Detect which cell encompasses the target text, then output its (x, y) center coordinate. 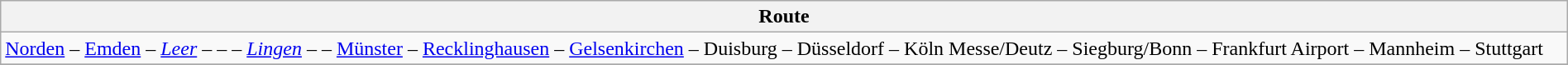
Route (784, 17)
